Detect which cell encompasses the target text, then output its [x, y] center coordinate. 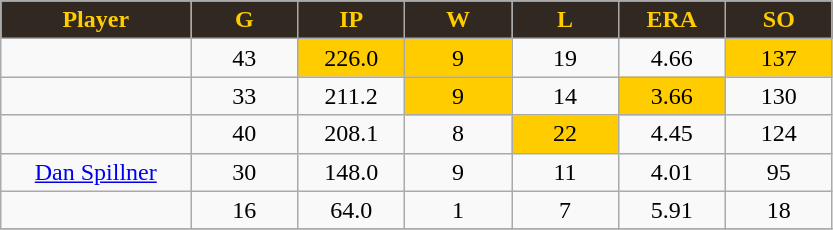
8 [458, 134]
124 [778, 134]
226.0 [352, 58]
95 [778, 172]
Player [96, 20]
7 [566, 210]
43 [244, 58]
IP [352, 20]
22 [566, 134]
4.01 [672, 172]
16 [244, 210]
Dan Spillner [96, 172]
19 [566, 58]
40 [244, 134]
W [458, 20]
211.2 [352, 96]
208.1 [352, 134]
11 [566, 172]
18 [778, 210]
1 [458, 210]
G [244, 20]
3.66 [672, 96]
ERA [672, 20]
14 [566, 96]
4.66 [672, 58]
30 [244, 172]
148.0 [352, 172]
33 [244, 96]
5.91 [672, 210]
4.45 [672, 134]
L [566, 20]
137 [778, 58]
64.0 [352, 210]
130 [778, 96]
SO [778, 20]
